Return (X, Y) of the center of cell containing provided text 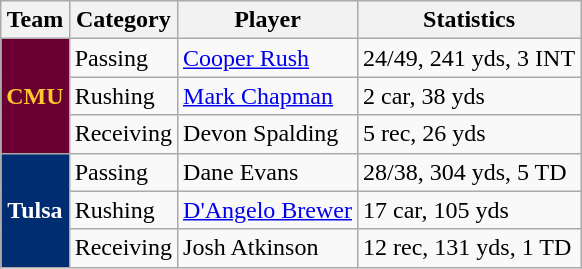
Team (35, 20)
D'Angelo Brewer (268, 210)
Category (123, 20)
Josh Atkinson (268, 248)
CMU (35, 96)
24/49, 241 yds, 3 INT (470, 58)
17 car, 105 yds (470, 210)
Mark Chapman (268, 96)
Player (268, 20)
28/38, 304 yds, 5 TD (470, 172)
Dane Evans (268, 172)
5 rec, 26 yds (470, 134)
2 car, 38 yds (470, 96)
Devon Spalding (268, 134)
Cooper Rush (268, 58)
Statistics (470, 20)
12 rec, 131 yds, 1 TD (470, 248)
Tulsa (35, 210)
